Return the (X, Y) coordinate for the center point of the cell that contains the specified text.  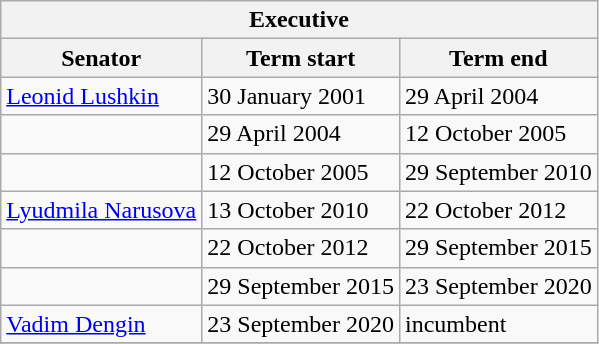
Leonid Lushkin (102, 96)
29 September 2010 (498, 172)
Senator (102, 58)
13 October 2010 (301, 210)
Term end (498, 58)
Vadim Dengin (102, 324)
30 January 2001 (301, 96)
incumbent (498, 324)
Executive (299, 20)
Lyudmila Narusova (102, 210)
Term start (301, 58)
